Identify which cell holds the provided text, then report its (x, y) central coordinate. 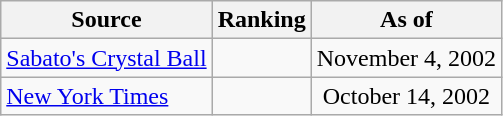
November 4, 2002 (406, 58)
Sabato's Crystal Ball (106, 58)
As of (406, 20)
Ranking (262, 20)
Source (106, 20)
October 14, 2002 (406, 96)
New York Times (106, 96)
